Extract the [X, Y] coordinate from the center of the cell holding the provided text.  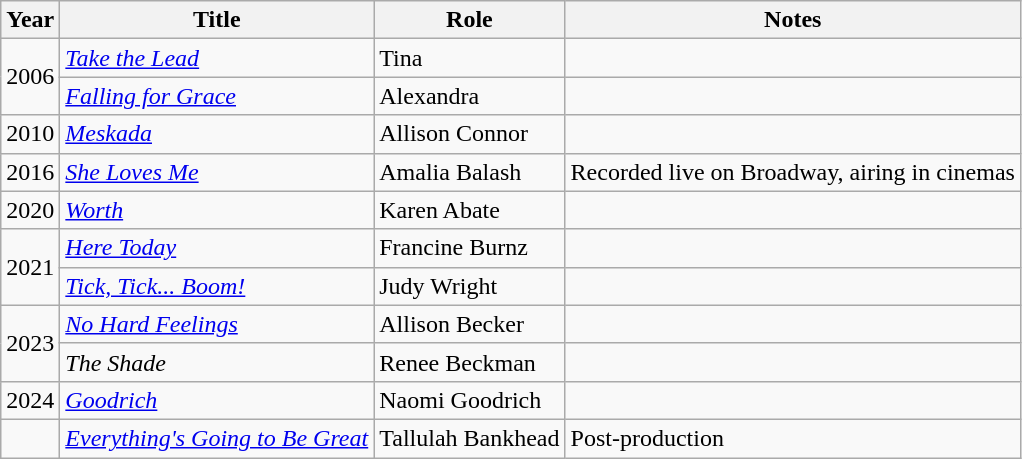
Meskada [217, 134]
Post-production [792, 438]
Year [30, 20]
Judy Wright [470, 286]
Alexandra [470, 96]
No Hard Feelings [217, 324]
She Loves Me [217, 172]
The Shade [217, 362]
Renee Beckman [470, 362]
Falling for Grace [217, 96]
Tina [470, 58]
Allison Connor [470, 134]
Here Today [217, 248]
2021 [30, 267]
Take the Lead [217, 58]
Everything's Going to Be Great [217, 438]
Role [470, 20]
2006 [30, 77]
Tick, Tick... Boom! [217, 286]
2010 [30, 134]
Goodrich [217, 400]
Allison Becker [470, 324]
Karen Abate [470, 210]
2016 [30, 172]
2024 [30, 400]
Title [217, 20]
Recorded live on Broadway, airing in cinemas [792, 172]
Naomi Goodrich [470, 400]
Amalia Balash [470, 172]
Tallulah Bankhead [470, 438]
Notes [792, 20]
2020 [30, 210]
Worth [217, 210]
Francine Burnz [470, 248]
2023 [30, 343]
